Pinpoint the cell where the given text exists, returning its [X, Y] midpoint coordinate. 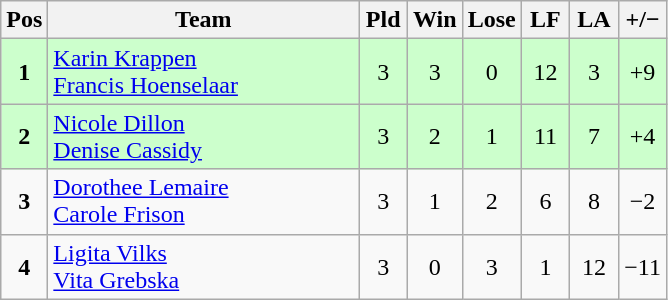
Dorothee Lemaire Carole Frison [204, 202]
6 [546, 202]
−11 [642, 266]
+4 [642, 136]
Karin Krappen Francis Hoenselaar [204, 72]
Ligita Vilks Vita Grebska [204, 266]
Pos [24, 20]
Win [434, 20]
11 [546, 136]
LA [594, 20]
4 [24, 266]
Pld [384, 20]
Nicole Dillon Denise Cassidy [204, 136]
8 [594, 202]
7 [594, 136]
LF [546, 20]
+9 [642, 72]
−2 [642, 202]
+/− [642, 20]
Team [204, 20]
Lose [492, 20]
